Pinpoint the cell where the given text exists, returning its [x, y] midpoint coordinate. 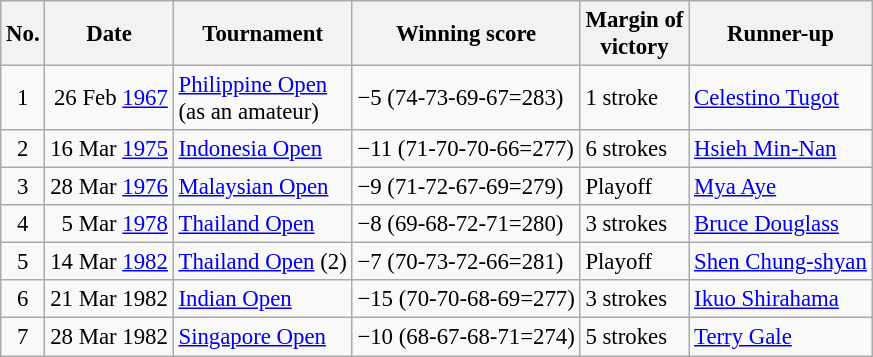
5 strokes [634, 337]
Philippine Open(as an amateur) [262, 98]
28 Mar 1982 [109, 337]
Runner-up [780, 34]
Ikuo Shirahama [780, 299]
No. [23, 34]
2 [23, 149]
Shen Chung-shyan [780, 262]
3 [23, 187]
Winning score [466, 34]
−9 (71-72-67-69=279) [466, 187]
−15 (70-70-68-69=277) [466, 299]
−8 (69-68-72-71=280) [466, 224]
4 [23, 224]
Indonesia Open [262, 149]
Date [109, 34]
26 Feb 1967 [109, 98]
Tournament [262, 34]
−11 (71-70-70-66=277) [466, 149]
14 Mar 1982 [109, 262]
Malaysian Open [262, 187]
Mya Aye [780, 187]
16 Mar 1975 [109, 149]
1 [23, 98]
6 strokes [634, 149]
Thailand Open (2) [262, 262]
Hsieh Min-Nan [780, 149]
7 [23, 337]
1 stroke [634, 98]
5 [23, 262]
−10 (68-67-68-71=274) [466, 337]
Celestino Tugot [780, 98]
6 [23, 299]
−7 (70-73-72-66=281) [466, 262]
21 Mar 1982 [109, 299]
−5 (74-73-69-67=283) [466, 98]
Terry Gale [780, 337]
Margin ofvictory [634, 34]
Singapore Open [262, 337]
28 Mar 1976 [109, 187]
Indian Open [262, 299]
Thailand Open [262, 224]
Bruce Douglass [780, 224]
5 Mar 1978 [109, 224]
